For the text-containing cell, return its midpoint in [x, y] coordinate format. 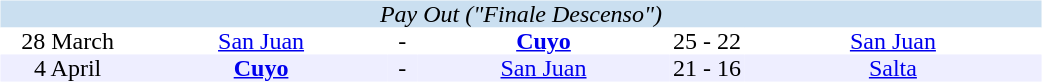
28 March [67, 42]
Salta [892, 68]
25 - 22 [707, 42]
4 April [67, 68]
Pay Out ("Finale Descenso") [520, 14]
21 - 16 [707, 68]
